Identify which cell holds the provided text, then report its (x, y) central coordinate. 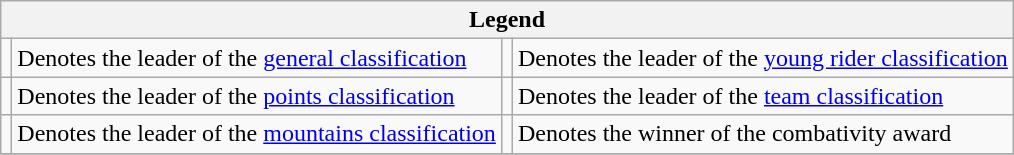
Denotes the leader of the young rider classification (762, 58)
Denotes the leader of the general classification (257, 58)
Denotes the leader of the points classification (257, 96)
Denotes the leader of the team classification (762, 96)
Denotes the leader of the mountains classification (257, 134)
Legend (508, 20)
Denotes the winner of the combativity award (762, 134)
